Determine the [x, y] coordinate at the center of the cell enclosing the given text.  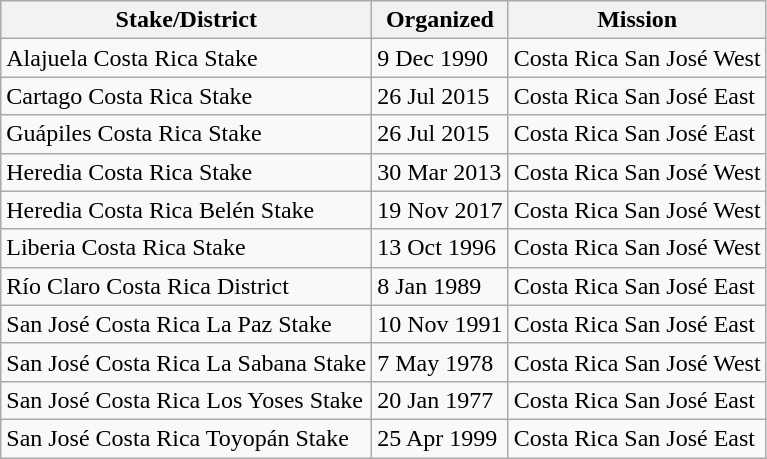
Mission [637, 20]
30 Mar 2013 [440, 172]
Stake/District [186, 20]
Cartago Costa Rica Stake [186, 96]
19 Nov 2017 [440, 210]
San José Costa Rica Los Yoses Stake [186, 400]
Liberia Costa Rica Stake [186, 248]
7 May 1978 [440, 362]
8 Jan 1989 [440, 286]
Organized [440, 20]
San José Costa Rica Toyopán Stake [186, 438]
San José Costa Rica La Sabana Stake [186, 362]
Heredia Costa Rica Belén Stake [186, 210]
9 Dec 1990 [440, 58]
San José Costa Rica La Paz Stake [186, 324]
20 Jan 1977 [440, 400]
Alajuela Costa Rica Stake [186, 58]
13 Oct 1996 [440, 248]
Guápiles Costa Rica Stake [186, 134]
25 Apr 1999 [440, 438]
10 Nov 1991 [440, 324]
Río Claro Costa Rica District [186, 286]
Heredia Costa Rica Stake [186, 172]
